Scan for the cell matching the given text and deliver its [X, Y] coordinate at center. 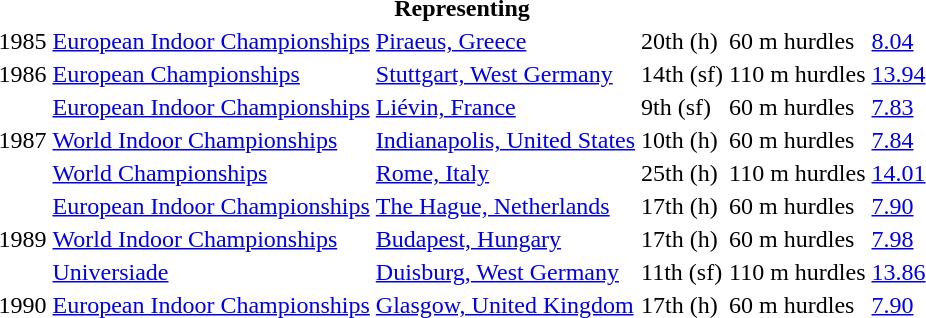
Budapest, Hungary [505, 239]
European Championships [211, 74]
25th (h) [682, 173]
Indianapolis, United States [505, 140]
The Hague, Netherlands [505, 206]
Stuttgart, West Germany [505, 74]
Universiade [211, 272]
11th (sf) [682, 272]
14th (sf) [682, 74]
Rome, Italy [505, 173]
20th (h) [682, 41]
9th (sf) [682, 107]
Liévin, France [505, 107]
World Championships [211, 173]
Piraeus, Greece [505, 41]
10th (h) [682, 140]
Duisburg, West Germany [505, 272]
